Find where the given text appears and provide that cell's center as (X, Y) coordinate. 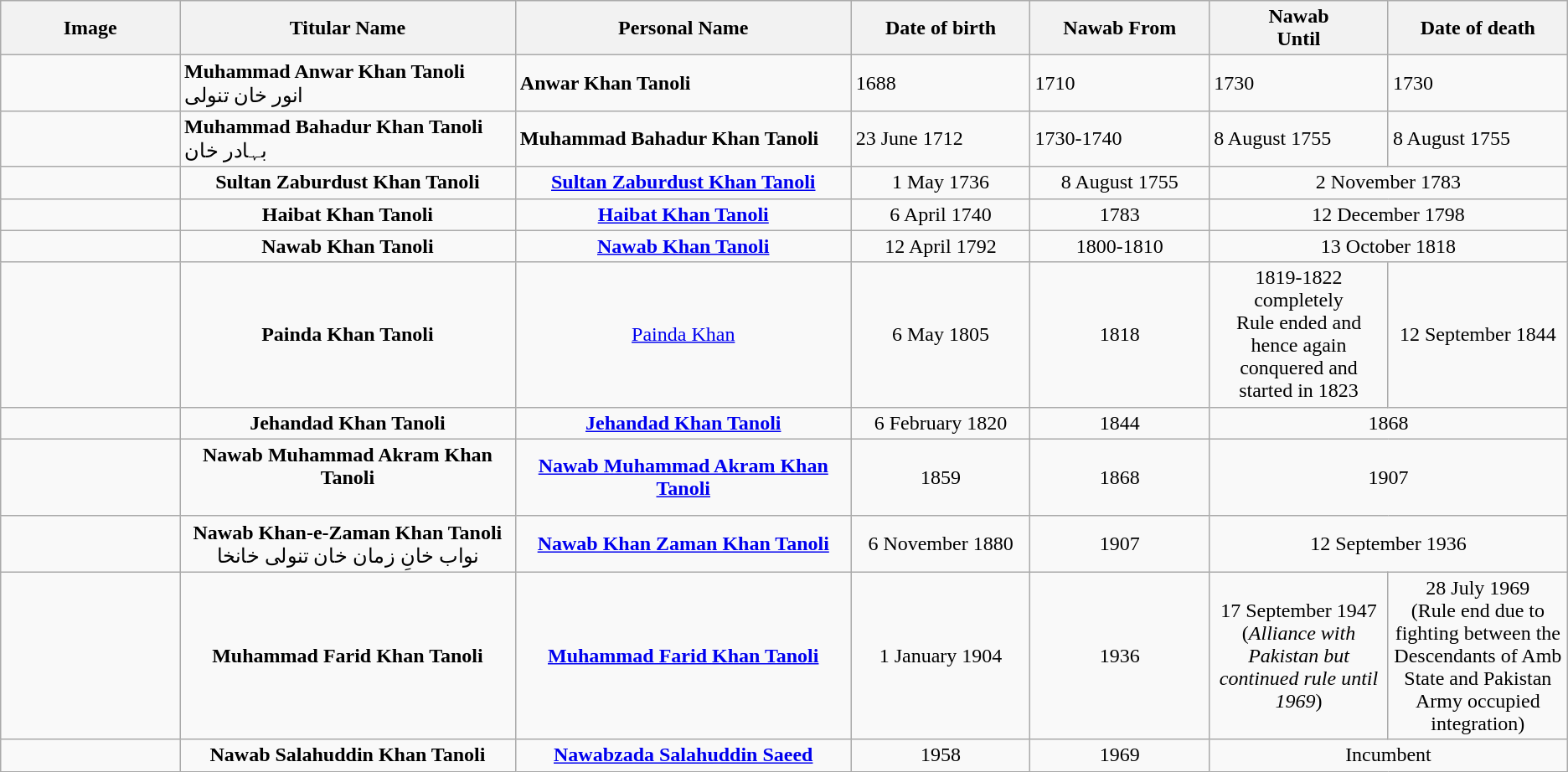
Muhammad Anwar Khan Tanoliانور خان تنولی (347, 84)
Date of birth (941, 28)
13 October 1818 (1389, 246)
1859 (941, 477)
Nawabzada Salahuddin Saeed (683, 755)
17 September 1947(Alliance with Pakistan but continued rule until 1969) (1299, 656)
1958 (941, 755)
23 June 1712 (941, 139)
2 November 1783 (1389, 183)
Nawab From (1120, 28)
Nawab Salahuddin Khan Tanoli (347, 755)
Image (90, 28)
Titular Name (347, 28)
NawabUntil (1299, 28)
1 May 1736 (941, 183)
12 September 1844 (1478, 335)
1688 (941, 84)
1936 (1120, 656)
1818 (1120, 335)
1710 (1120, 84)
Personal Name (683, 28)
12 September 1936 (1389, 544)
12 December 1798 (1389, 214)
6 May 1805 (941, 335)
Painda Khan Tanoli (347, 335)
Date of death (1478, 28)
1819-1822 completelyRule ended and hence again conquered and started in 1823 (1299, 335)
Nawab Khan-e-Zaman Khan Tanoliنواب خانِ زمان خان تنولی خانخا (347, 544)
Anwar Khan Tanoli (683, 84)
Incumbent (1389, 755)
28 July 1969(Rule end due to fighting between the Descendants of Amb State and Pakistan Army occupied integration) (1478, 656)
Nawab Khan Zaman Khan Tanoli (683, 544)
1844 (1120, 423)
6 November 1880 (941, 544)
Muhammad Bahadur Khan Tanoli (683, 139)
1783 (1120, 214)
12 April 1792 (941, 246)
1800-1810 (1120, 246)
Painda Khan (683, 335)
6 February 1820 (941, 423)
1730-1740 (1120, 139)
1 January 1904 (941, 656)
6 April 1740 (941, 214)
1969 (1120, 755)
Muhammad Bahadur Khan Tanoliبہادر خان (347, 139)
